For the text-containing cell, return its midpoint in (X, Y) coordinate format. 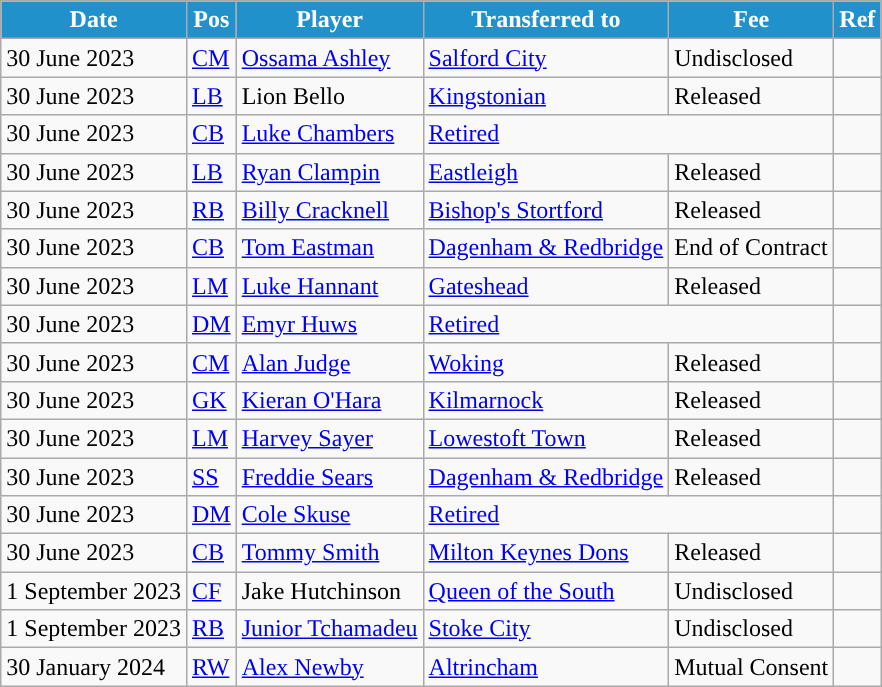
Lion Bello (330, 96)
Emyr Huws (330, 324)
Stoke City (546, 629)
Transferred to (546, 20)
Cole Skuse (330, 515)
Kingstonian (546, 96)
Altrincham (546, 667)
Salford City (546, 58)
Kieran O'Hara (330, 400)
Bishop's Stortford (546, 210)
Mutual Consent (752, 667)
Freddie Sears (330, 477)
Billy Cracknell (330, 210)
Harvey Sayer (330, 438)
Player (330, 20)
Junior Tchamadeu (330, 629)
Gateshead (546, 286)
Luke Chambers (330, 134)
Luke Hannant (330, 286)
Queen of the South (546, 591)
Milton Keynes Dons (546, 553)
Alex Newby (330, 667)
GK (211, 400)
Fee (752, 20)
End of Contract (752, 248)
Ref (858, 20)
Kilmarnock (546, 400)
Woking (546, 362)
SS (211, 477)
Alan Judge (330, 362)
30 January 2024 (94, 667)
CF (211, 591)
Date (94, 20)
Lowestoft Town (546, 438)
Tom Eastman (330, 248)
Eastleigh (546, 172)
Jake Hutchinson (330, 591)
Pos (211, 20)
Ossama Ashley (330, 58)
Ryan Clampin (330, 172)
RW (211, 667)
Tommy Smith (330, 553)
